Return the [X, Y] coordinate for the center point of the cell that contains the specified text.  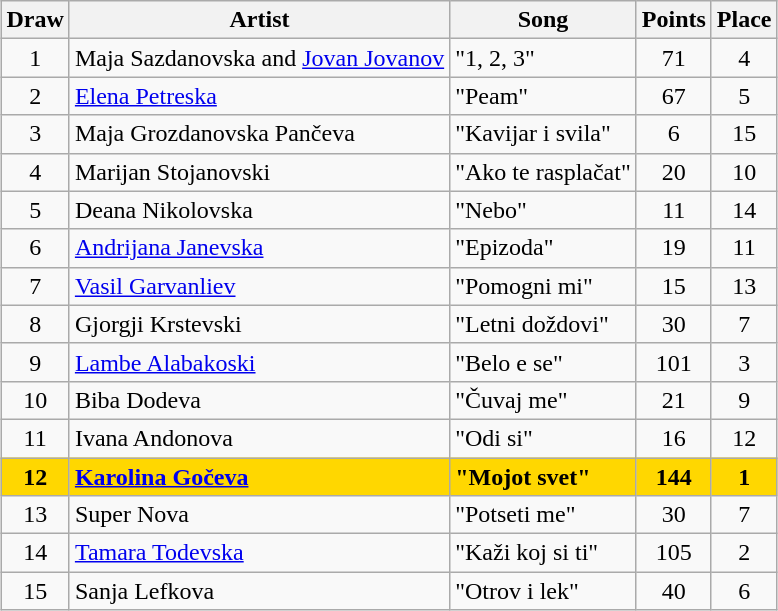
101 [674, 362]
"Čuvaj me" [544, 400]
"Odi si" [544, 438]
"Belo e se" [544, 362]
Draw [35, 20]
Sanja Lefkova [259, 591]
Place [744, 20]
71 [674, 58]
Marijan Stojanovski [259, 172]
Lambe Alabakoski [259, 362]
40 [674, 591]
Maja Sazdanovska and Jovan Jovanov [259, 58]
"Pomogni mi" [544, 286]
Andrijana Janevska [259, 248]
Gjorgji Krstevski [259, 324]
67 [674, 96]
"Letni doždovi" [544, 324]
"Kavijar i svila" [544, 134]
Vasil Garvanliev [259, 286]
"1, 2, 3" [544, 58]
105 [674, 553]
"Ako te rasplačat" [544, 172]
"Epizoda" [544, 248]
Super Nova [259, 515]
144 [674, 477]
Tamara Todevska [259, 553]
20 [674, 172]
Artist [259, 20]
Elena Petreska [259, 96]
19 [674, 248]
Points [674, 20]
Song [544, 20]
"Potseti me" [544, 515]
"Nebo" [544, 210]
Maja Grozdanovska Pančeva [259, 134]
"Mojot svet" [544, 477]
21 [674, 400]
Deana Nikolovska [259, 210]
"Kaži koj si ti" [544, 553]
Karolina Gočeva [259, 477]
"Otrov i lek" [544, 591]
"Peam" [544, 96]
Biba Dodeva [259, 400]
16 [674, 438]
8 [35, 324]
Ivana Andonova [259, 438]
